Locate the cell with the specified text and output its (x, y) center coordinate. 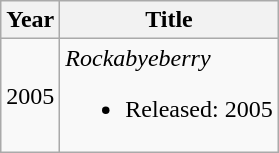
Year (30, 20)
RockabyeberryReleased: 2005 (169, 96)
Title (169, 20)
2005 (30, 96)
